Output the (X, Y) coordinate of the center of the cell containing the given text.  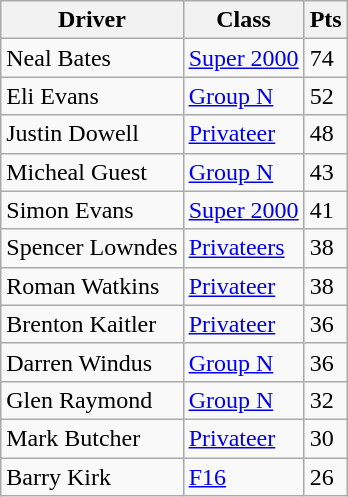
48 (326, 134)
Driver (92, 20)
F16 (244, 477)
43 (326, 172)
Darren Windus (92, 362)
Neal Bates (92, 58)
41 (326, 210)
Eli Evans (92, 96)
Simon Evans (92, 210)
74 (326, 58)
Glen Raymond (92, 400)
Roman Watkins (92, 286)
Privateers (244, 248)
Spencer Lowndes (92, 248)
Pts (326, 20)
Mark Butcher (92, 438)
Micheal Guest (92, 172)
52 (326, 96)
Class (244, 20)
32 (326, 400)
Barry Kirk (92, 477)
Brenton Kaitler (92, 324)
30 (326, 438)
26 (326, 477)
Justin Dowell (92, 134)
